Output the (x, y) coordinate of the center of the cell containing the given text.  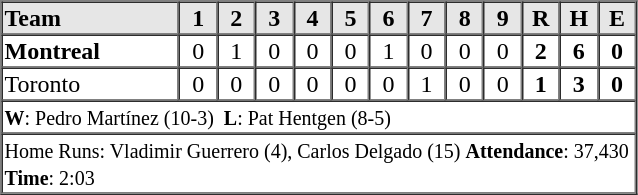
E (617, 18)
Montreal (91, 50)
Team (91, 18)
H (579, 18)
4 (312, 18)
Toronto (91, 84)
R (541, 18)
8 (465, 18)
Home Runs: Vladimir Guerrero (4), Carlos Delgado (15) Attendance: 37,430 Time: 2:03 (319, 164)
5 (350, 18)
W: Pedro Martínez (10-3) L: Pat Hentgen (8-5) (319, 116)
9 (503, 18)
7 (427, 18)
